Return [X, Y] of the center of cell containing provided text 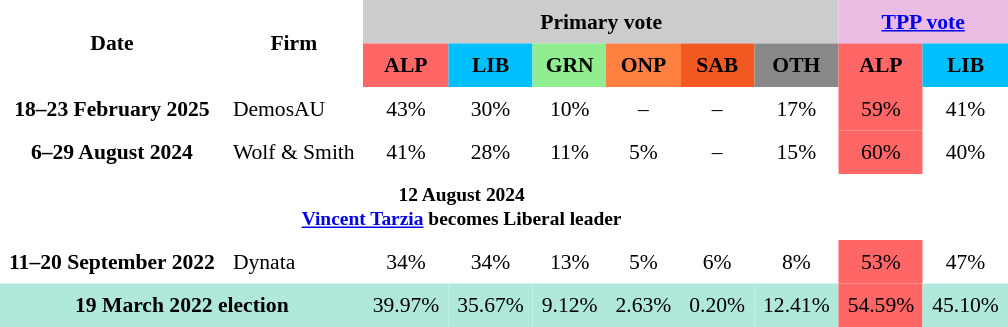
13% [570, 262]
30% [490, 109]
TPP vote [924, 22]
19 March 2022 election [182, 305]
11–20 September 2022 [112, 262]
45.10% [966, 305]
0.20% [717, 305]
OTH [796, 65]
47% [966, 262]
40% [966, 152]
8% [796, 262]
6% [717, 262]
28% [490, 152]
35.67% [490, 305]
53% [882, 262]
60% [882, 152]
SAB [717, 65]
Primary vote [602, 22]
18–23 February 2025 [112, 109]
12.41% [796, 305]
17% [796, 109]
Dynata [294, 262]
DemosAU [294, 109]
54.59% [882, 305]
15% [796, 152]
ONP [644, 65]
Firm [294, 44]
12 August 2024Vincent Tarzia becomes Liberal leader [462, 207]
Wolf & Smith [294, 152]
9.12% [570, 305]
Date [112, 44]
43% [406, 109]
10% [570, 109]
GRN [570, 65]
11% [570, 152]
39.97% [406, 305]
2.63% [644, 305]
6–29 August 2024 [112, 152]
59% [882, 109]
